Extract the [x, y] coordinate from the center of the cell holding the provided text.  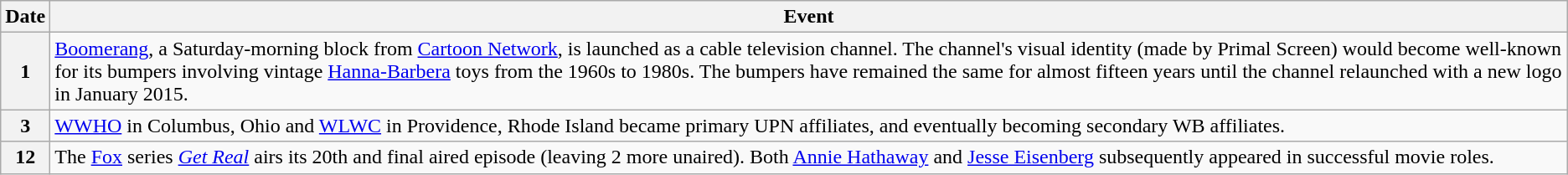
12 [25, 157]
3 [25, 126]
1 [25, 71]
Event [809, 17]
WWHO in Columbus, Ohio and WLWC in Providence, Rhode Island became primary UPN affiliates, and eventually becoming secondary WB affiliates. [809, 126]
Date [25, 17]
